Provide the [X, Y] coordinate of the cell's center where the given text is located.  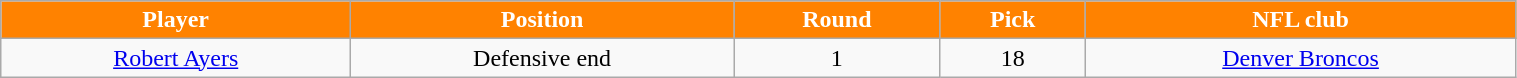
18 [1012, 58]
Position [542, 20]
Robert Ayers [176, 58]
1 [838, 58]
Defensive end [542, 58]
Denver Broncos [1300, 58]
Player [176, 20]
Pick [1012, 20]
NFL club [1300, 20]
Round [838, 20]
